Locate the cell with the specified text and output its (X, Y) center coordinate. 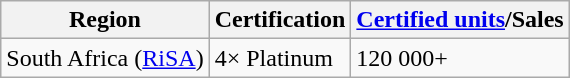
Region (105, 20)
4× Platinum (280, 58)
120 000+ (460, 58)
Certification (280, 20)
South Africa (RiSA) (105, 58)
Certified units/Sales (460, 20)
